For the text-containing cell, return its midpoint in (x, y) coordinate format. 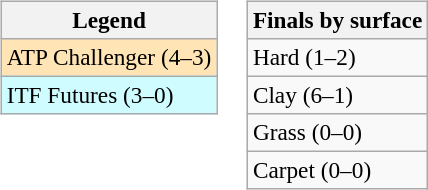
Hard (1–2) (337, 57)
Finals by surface (337, 20)
ITF Futures (3–0) (108, 95)
Grass (0–0) (337, 133)
Legend (108, 20)
Clay (6–1) (337, 95)
ATP Challenger (4–3) (108, 57)
Carpet (0–0) (337, 171)
